Return the [x, y] coordinate for the center point of the cell that contains the specified text.  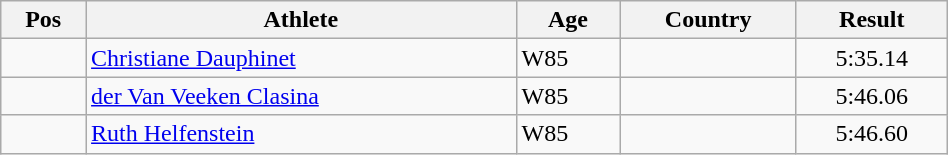
5:35.14 [872, 58]
Pos [44, 20]
Result [872, 20]
der Van Veeken Clasina [301, 96]
Ruth Helfenstein [301, 134]
Country [708, 20]
Christiane Dauphinet [301, 58]
Age [568, 20]
Athlete [301, 20]
5:46.60 [872, 134]
5:46.06 [872, 96]
